Find where the given text appears and provide that cell's center as [x, y] coordinate. 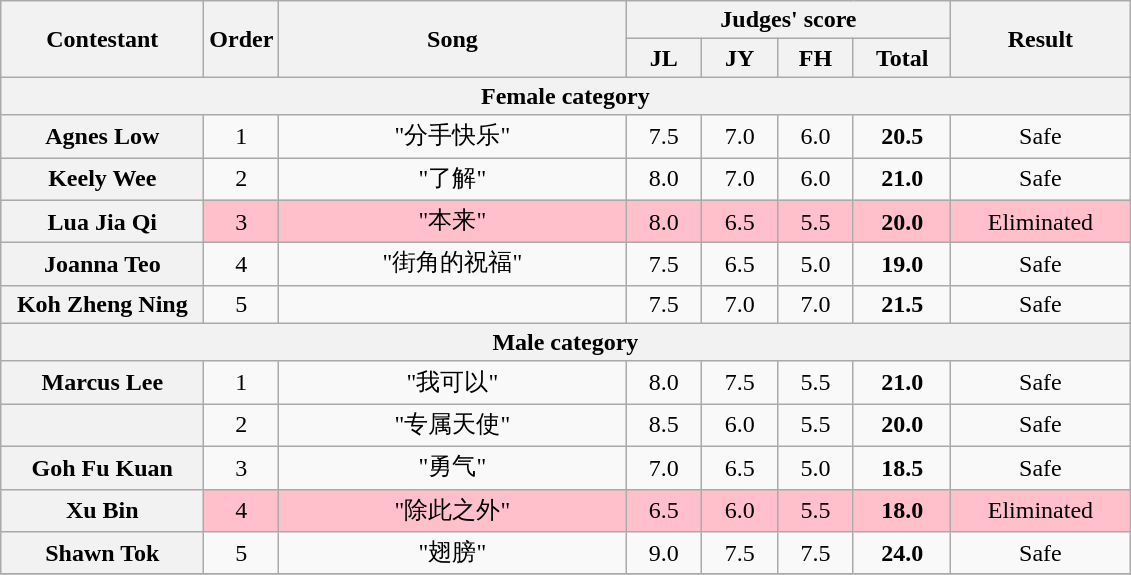
Marcus Lee [102, 382]
JL [664, 58]
18.0 [902, 510]
24.0 [902, 554]
"我可以" [452, 382]
18.5 [902, 468]
Koh Zheng Ning [102, 304]
Contestant [102, 39]
Total [902, 58]
20.5 [902, 136]
19.0 [902, 264]
8.5 [664, 426]
"翅膀" [452, 554]
"分手快乐" [452, 136]
21.5 [902, 304]
"街角的祝福" [452, 264]
Male category [566, 342]
"专属天使" [452, 426]
"本来" [452, 222]
"除此之外" [452, 510]
Shawn Tok [102, 554]
Result [1040, 39]
JY [740, 58]
Keely Wee [102, 180]
"了解" [452, 180]
Song [452, 39]
Judges' score [788, 20]
9.0 [664, 554]
Agnes Low [102, 136]
Joanna Teo [102, 264]
FH [816, 58]
"勇气" [452, 468]
Xu Bin [102, 510]
Female category [566, 96]
Goh Fu Kuan [102, 468]
Order [242, 39]
Lua Jia Qi [102, 222]
